Return [x, y] of the center of cell containing provided text 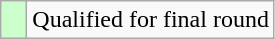
Qualified for final round [151, 20]
